Return the (X, Y) coordinate for the center point of the cell that contains the specified text.  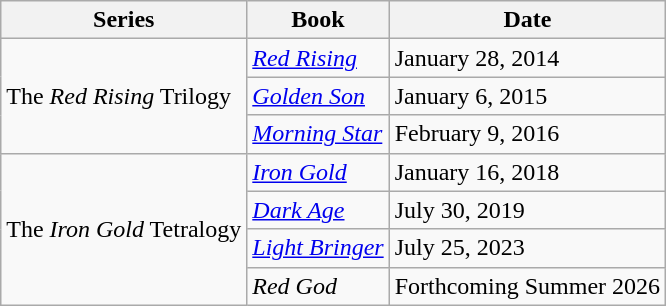
The Iron Gold Tetralogy (124, 229)
July 25, 2023 (527, 248)
January 6, 2015 (527, 96)
Golden Son (318, 96)
Light Bringer (318, 248)
Morning Star (318, 134)
Series (124, 20)
Forthcoming Summer 2026 (527, 286)
Iron Gold (318, 172)
July 30, 2019 (527, 210)
Red Rising (318, 58)
January 28, 2014 (527, 58)
Date (527, 20)
January 16, 2018 (527, 172)
Red God (318, 286)
The Red Rising Trilogy (124, 96)
Dark Age (318, 210)
February 9, 2016 (527, 134)
Book (318, 20)
